Return (X, Y) of the center of cell containing provided text 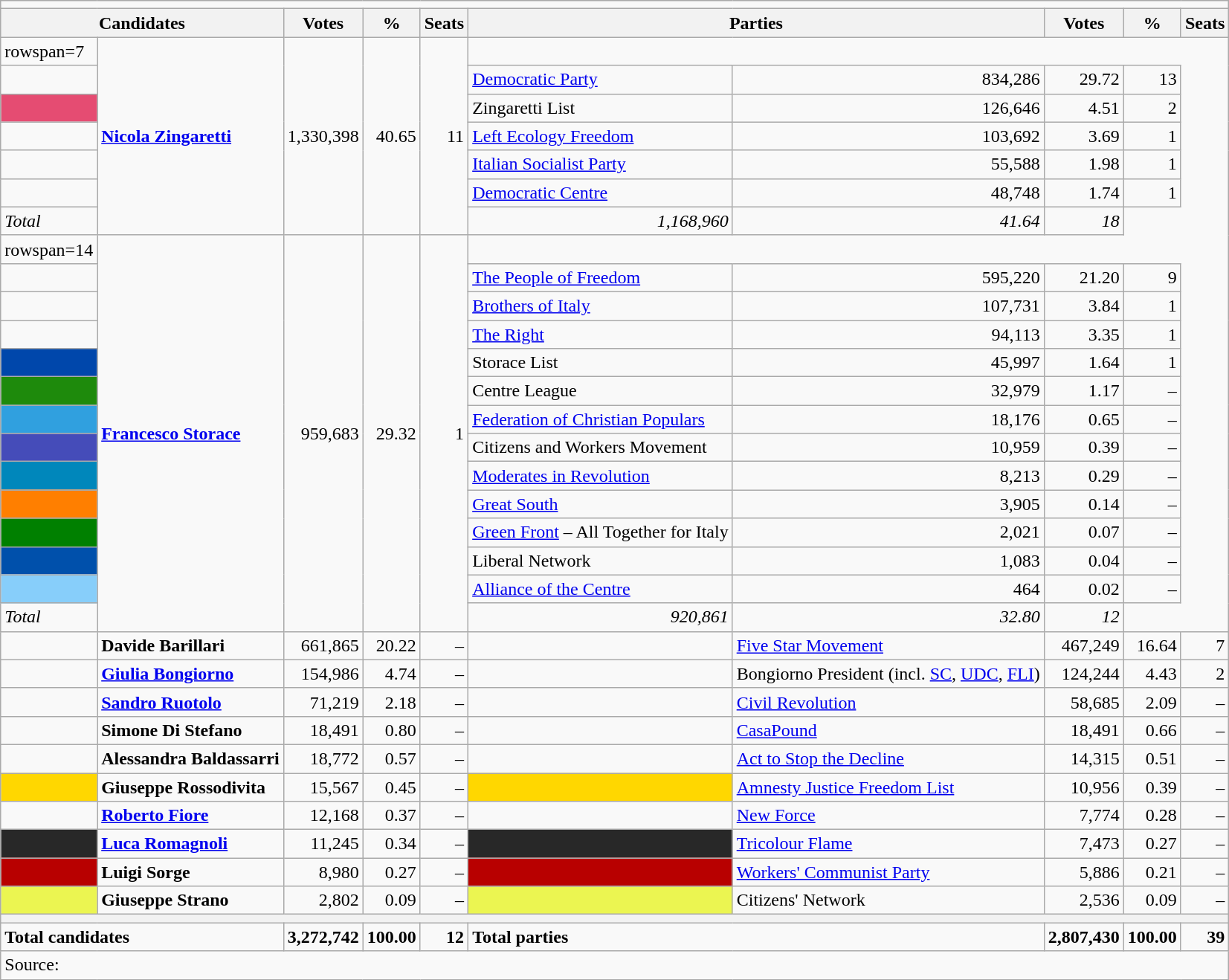
Simone Di Stefano (190, 730)
1.17 (1084, 391)
Parties (757, 23)
32.80 (888, 617)
48,748 (888, 193)
29.32 (391, 433)
Civil Revolution (888, 702)
0.02 (1084, 589)
The People of Freedom (601, 277)
0.14 (1084, 504)
Liberal Network (601, 561)
Candidates (142, 23)
0.29 (1084, 476)
3.84 (1084, 306)
8,213 (888, 476)
3.69 (1084, 136)
58,685 (1084, 702)
Centre League (601, 391)
Democratic Centre (601, 193)
Giuseppe Rossodivita (190, 787)
New Force (888, 816)
3,905 (888, 504)
2.18 (391, 702)
Workers' Communist Party (888, 872)
Democratic Party (601, 80)
12,168 (323, 816)
Act to Stop the Decline (888, 758)
0.57 (391, 758)
rowspan=7 (49, 51)
14,315 (1084, 758)
3.35 (1084, 334)
2,536 (1084, 900)
0.21 (1152, 872)
1,083 (888, 561)
4.43 (1152, 674)
Tricolour Flame (888, 844)
464 (888, 589)
595,220 (888, 277)
Total candidates (142, 937)
3,272,742 (323, 937)
18 (1084, 221)
71,219 (323, 702)
0.66 (1152, 730)
7,774 (1084, 816)
Citizens and Workers Movement (601, 448)
Brothers of Italy (601, 306)
0.65 (1084, 419)
8,980 (323, 872)
Federation of Christian Populars (601, 419)
1.74 (1084, 193)
959,683 (323, 433)
Total parties (757, 937)
7 (1204, 645)
0.07 (1084, 532)
Green Front – All Together for Italy (601, 532)
Sandro Ruotolo (190, 702)
Storace List (601, 363)
Giuseppe Strano (190, 900)
The Right (601, 334)
9 (1152, 277)
40.65 (391, 136)
Bongiorno President (incl. SC, UDC, FLI) (888, 674)
Luigi Sorge (190, 872)
Roberto Fiore (190, 816)
11 (444, 136)
103,692 (888, 136)
21.20 (1084, 277)
2,802 (323, 900)
0.34 (391, 844)
16.64 (1152, 645)
2.09 (1152, 702)
39 (1204, 937)
Zingaretti List (601, 108)
126,646 (888, 108)
834,286 (888, 80)
13 (1152, 80)
0.37 (391, 816)
11,245 (323, 844)
2,021 (888, 532)
467,249 (1084, 645)
10,956 (1084, 787)
1,330,398 (323, 136)
0.28 (1152, 816)
920,861 (601, 617)
Amnesty Justice Freedom List (888, 787)
Five Star Movement (888, 645)
Luca Romagnoli (190, 844)
0.51 (1152, 758)
Great South (601, 504)
Left Ecology Freedom (601, 136)
10,959 (888, 448)
1.64 (1084, 363)
661,865 (323, 645)
55,588 (888, 164)
Source: (615, 965)
Davide Barillari (190, 645)
18,772 (323, 758)
Citizens' Network (888, 900)
Francesco Storace (190, 433)
CasaPound (888, 730)
2,807,430 (1084, 937)
32,979 (888, 391)
Nicola Zingaretti (190, 136)
0.45 (391, 787)
20.22 (391, 645)
4.51 (1084, 108)
4.74 (391, 674)
Alliance of the Centre (601, 589)
45,997 (888, 363)
124,244 (1084, 674)
0.80 (391, 730)
107,731 (888, 306)
1.98 (1084, 164)
0.04 (1084, 561)
15,567 (323, 787)
Italian Socialist Party (601, 164)
41.64 (888, 221)
Giulia Bongiorno (190, 674)
1,168,960 (601, 221)
154,986 (323, 674)
29.72 (1084, 80)
7,473 (1084, 844)
Moderates in Revolution (601, 476)
5,886 (1084, 872)
18,176 (888, 419)
rowspan=14 (49, 249)
94,113 (888, 334)
Alessandra Baldassarri (190, 758)
